Pinpoint the cell where the given text exists, returning its (X, Y) midpoint coordinate. 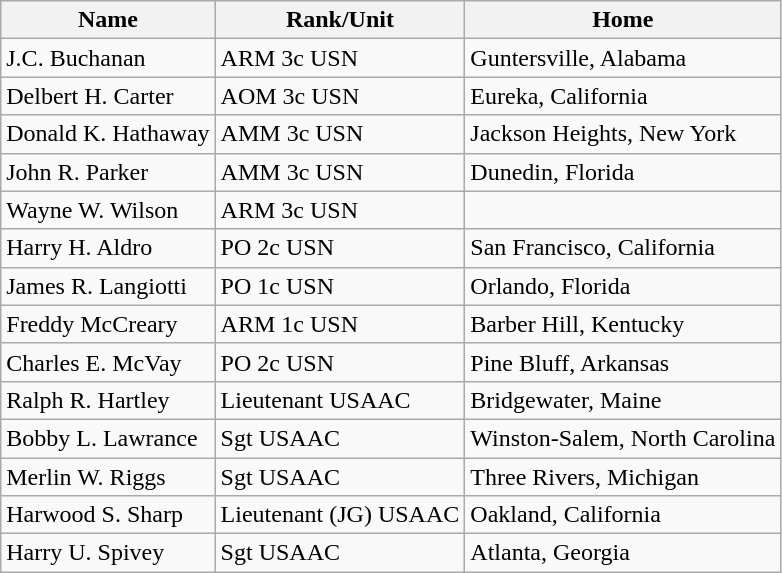
Wayne W. Wilson (108, 210)
Donald K. Hathaway (108, 134)
Oakland, California (623, 515)
John R. Parker (108, 172)
Dunedin, Florida (623, 172)
Bobby L. Lawrance (108, 438)
Winston-Salem, North Carolina (623, 438)
Three Rivers, Michigan (623, 477)
Pine Bluff, Arkansas (623, 362)
Atlanta, Georgia (623, 553)
AOM 3c USN (340, 96)
Ralph R. Hartley (108, 400)
PO 1c USN (340, 286)
Lieutenant (JG) USAAC (340, 515)
Eureka, California (623, 96)
Bridgewater, Maine (623, 400)
San Francisco, California (623, 248)
Charles E. McVay (108, 362)
Harry U. Spivey (108, 553)
Freddy McCreary (108, 324)
ARM 1c USN (340, 324)
Jackson Heights, New York (623, 134)
Barber Hill, Kentucky (623, 324)
Home (623, 20)
Harwood S. Sharp (108, 515)
J.C. Buchanan (108, 58)
Delbert H. Carter (108, 96)
Harry H. Aldro (108, 248)
Name (108, 20)
Orlando, Florida (623, 286)
Rank/Unit (340, 20)
Guntersville, Alabama (623, 58)
Merlin W. Riggs (108, 477)
Lieutenant USAAC (340, 400)
James R. Langiotti (108, 286)
